Pinpoint the cell where the given text exists, returning its [X, Y] midpoint coordinate. 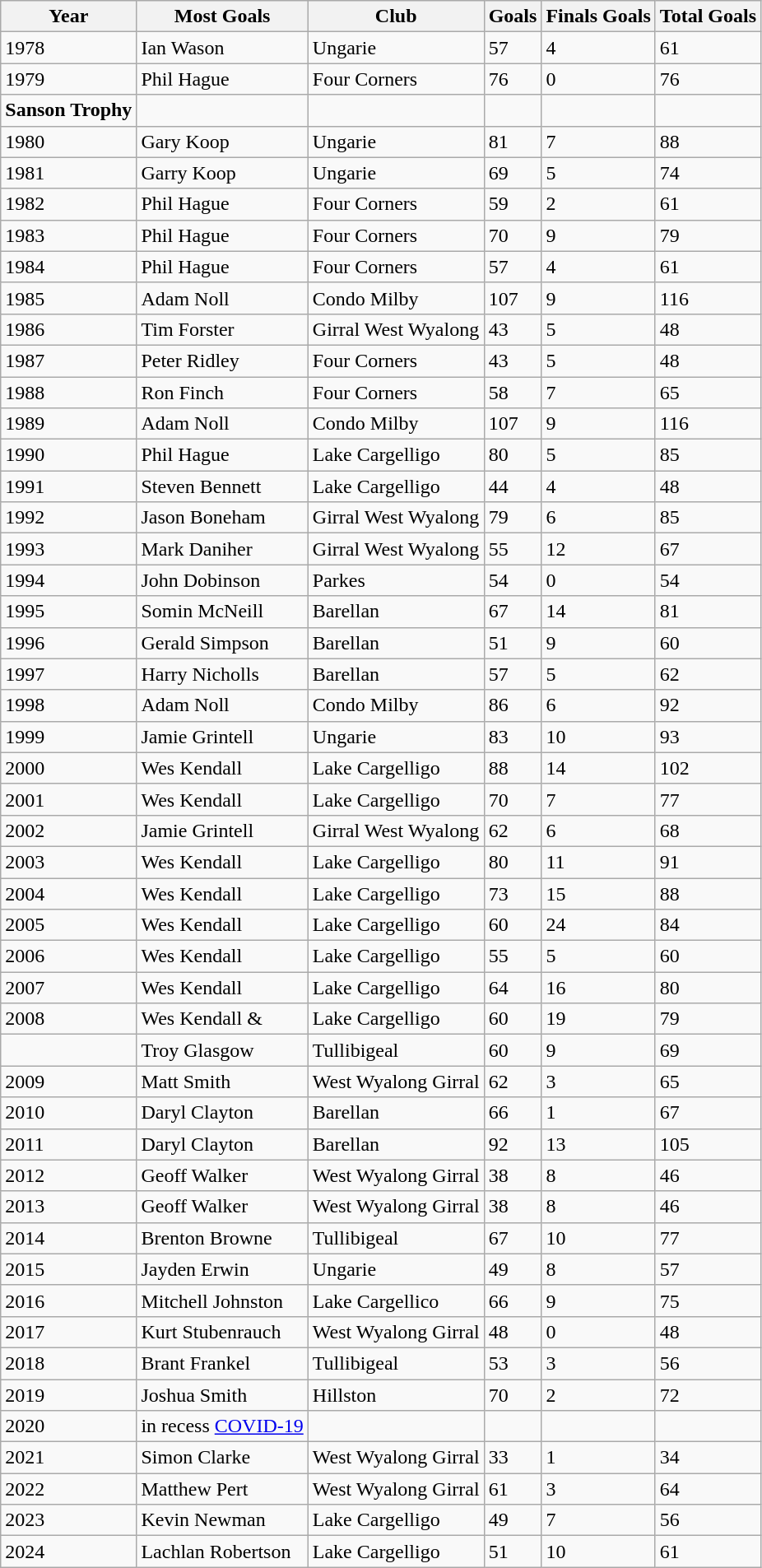
1984 [69, 267]
1992 [69, 518]
2010 [69, 1113]
Jason Boneham [222, 518]
1981 [69, 173]
2017 [69, 1332]
Lachlan Robertson [222, 1552]
2024 [69, 1552]
2011 [69, 1144]
2009 [69, 1082]
44 [513, 486]
34 [708, 1458]
1988 [69, 393]
Mitchell Johnston [222, 1300]
1999 [69, 737]
1985 [69, 298]
Goals [513, 16]
Peter Ridley [222, 361]
68 [708, 831]
Sanson Trophy [69, 110]
Jayden Erwin [222, 1269]
2004 [69, 893]
Total Goals [708, 16]
1991 [69, 486]
Brenton Browne [222, 1238]
Hillston [396, 1395]
24 [598, 925]
Joshua Smith [222, 1395]
1978 [69, 48]
Ian Wason [222, 48]
1987 [69, 361]
Gerald Simpson [222, 643]
2006 [69, 956]
1993 [69, 549]
2002 [69, 831]
2015 [69, 1269]
2023 [69, 1520]
Troy Glasgow [222, 1050]
86 [513, 705]
59 [513, 204]
Brant Frankel [222, 1363]
11 [598, 862]
19 [598, 1019]
Lake Cargellico [396, 1300]
Gary Koop [222, 142]
105 [708, 1144]
2003 [69, 862]
2008 [69, 1019]
Kevin Newman [222, 1520]
16 [598, 988]
1982 [69, 204]
Parkes [396, 580]
1998 [69, 705]
2019 [69, 1395]
2020 [69, 1426]
Club [396, 16]
1986 [69, 329]
84 [708, 925]
91 [708, 862]
Matthew Pert [222, 1489]
1997 [69, 674]
Harry Nicholls [222, 674]
Tim Forster [222, 329]
58 [513, 393]
2018 [69, 1363]
73 [513, 893]
1995 [69, 612]
Simon Clarke [222, 1458]
in recess COVID-19 [222, 1426]
2016 [69, 1300]
Year [69, 16]
Wes Kendall & [222, 1019]
33 [513, 1458]
John Dobinson [222, 580]
74 [708, 173]
2007 [69, 988]
Finals Goals [598, 16]
Somin McNeill [222, 612]
Matt Smith [222, 1082]
1980 [69, 142]
93 [708, 737]
1990 [69, 455]
Steven Bennett [222, 486]
2013 [69, 1207]
1996 [69, 643]
2001 [69, 799]
Mark Daniher [222, 549]
2005 [69, 925]
2014 [69, 1238]
Garry Koop [222, 173]
1989 [69, 424]
102 [708, 768]
2022 [69, 1489]
Ron Finch [222, 393]
2000 [69, 768]
1979 [69, 79]
1983 [69, 235]
1994 [69, 580]
12 [598, 549]
13 [598, 1144]
15 [598, 893]
Most Goals [222, 16]
53 [513, 1363]
2012 [69, 1175]
83 [513, 737]
72 [708, 1395]
2021 [69, 1458]
Kurt Stubenrauch [222, 1332]
75 [708, 1300]
